Determine the (X, Y) coordinate at the center of the cell enclosing the given text.  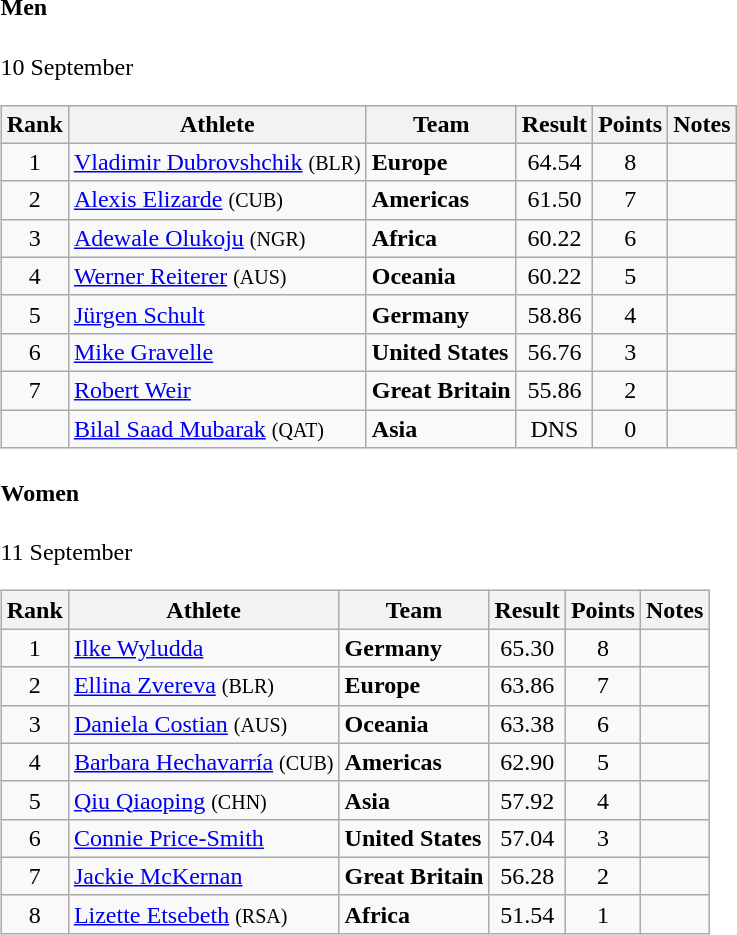
Ellina Zvereva (BLR) (204, 686)
56.28 (527, 876)
57.92 (527, 800)
Daniela Costian (AUS) (204, 724)
Connie Price-Smith (204, 838)
Barbara Hechavarría (CUB) (204, 762)
Adewale Olukoju (NGR) (217, 238)
56.76 (554, 352)
62.90 (527, 762)
Jürgen Schult (217, 314)
Ilke Wyludda (204, 648)
Vladimir Dubrovshchik (BLR) (217, 162)
Lizette Etsebeth (RSA) (204, 914)
57.04 (527, 838)
Bilal Saad Mubarak (QAT) (217, 429)
Werner Reiterer (AUS) (217, 276)
61.50 (554, 200)
0 (630, 429)
Mike Gravelle (217, 352)
65.30 (527, 648)
64.54 (554, 162)
55.86 (554, 390)
63.86 (527, 686)
Robert Weir (217, 390)
DNS (554, 429)
63.38 (527, 724)
51.54 (527, 914)
Alexis Elizarde (CUB) (217, 200)
58.86 (554, 314)
Jackie McKernan (204, 876)
Qiu Qiaoping (CHN) (204, 800)
